Determine the (X, Y) coordinate at the center of the cell enclosing the given text.  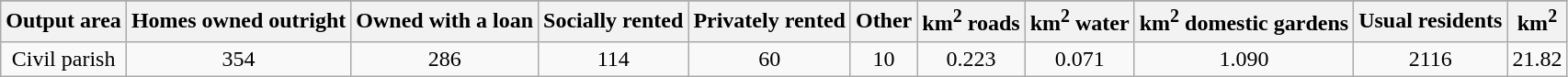
Civil parish (64, 59)
286 (445, 59)
21.82 (1537, 59)
1.090 (1244, 59)
Socially rented (614, 22)
60 (770, 59)
km2 (1537, 22)
10 (883, 59)
Output area (64, 22)
Homes owned outright (238, 22)
km2 domestic gardens (1244, 22)
0.071 (1079, 59)
Owned with a loan (445, 22)
km2 roads (971, 22)
Privately rented (770, 22)
km2 water (1079, 22)
0.223 (971, 59)
2116 (1430, 59)
354 (238, 59)
Usual residents (1430, 22)
Other (883, 22)
114 (614, 59)
